From the cell containing the given text, extract its center point as (X, Y) coordinate. 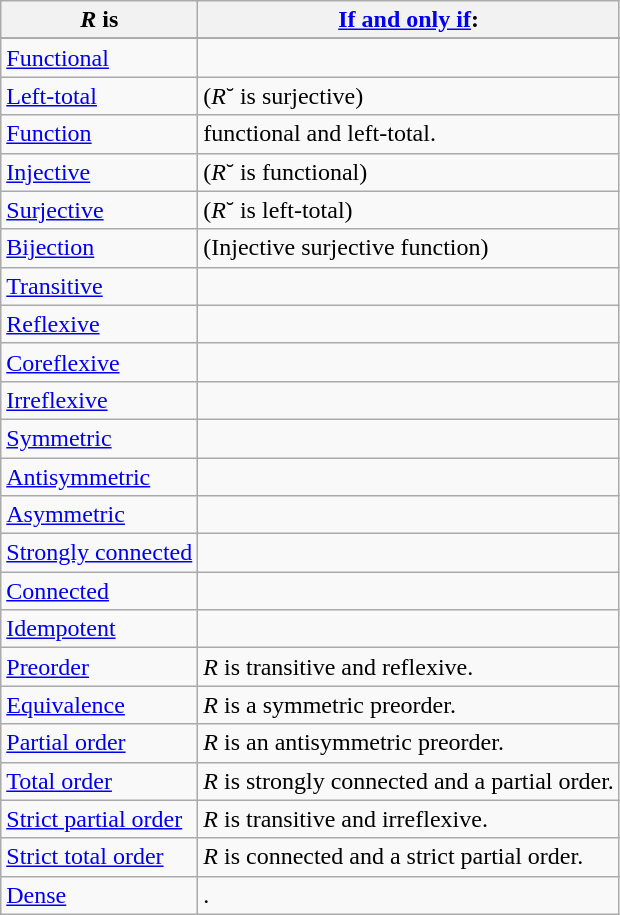
R is connected and a strict partial order. (409, 857)
Partial order (100, 743)
R is transitive and reflexive. (409, 667)
R is a symmetric preorder. (409, 705)
R is transitive and irreflexive. (409, 819)
Symmetric (100, 438)
Equivalence (100, 705)
Connected (100, 591)
Surjective (100, 210)
Left-total (100, 96)
(R˘ is functional) (409, 172)
(R˘ is surjective) (409, 96)
If and only if: (409, 20)
. (409, 895)
Asymmetric (100, 515)
R is an antisymmetric preorder. (409, 743)
Injective (100, 172)
Strict partial order (100, 819)
Preorder (100, 667)
(R˘ is left-total) (409, 210)
functional and left-total. (409, 134)
R is (100, 20)
Coreflexive (100, 362)
Function (100, 134)
Functional (100, 58)
Transitive (100, 286)
Idempotent (100, 629)
Irreflexive (100, 400)
R is strongly connected and a partial order. (409, 781)
Strongly connected (100, 553)
(Injective surjective function) (409, 248)
Total order (100, 781)
Dense (100, 895)
Reflexive (100, 324)
Strict total order (100, 857)
Bijection (100, 248)
Antisymmetric (100, 477)
